Return (x, y) of the center of cell containing provided text 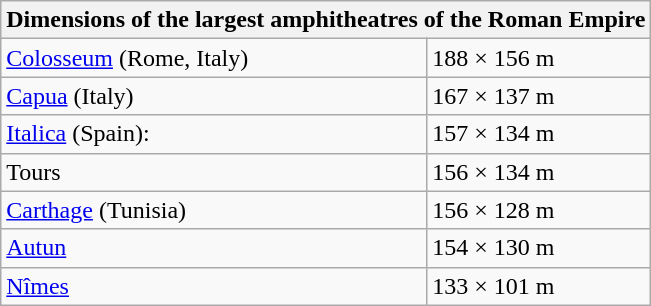
154 × 130 m (539, 248)
157 × 134 m (539, 134)
133 × 101 m (539, 286)
Capua (Italy) (214, 96)
Colosseum (Rome, Italy) (214, 58)
Autun (214, 248)
188 × 156 m (539, 58)
Tours (214, 172)
Carthage (Tunisia) (214, 210)
Dimensions of the largest amphitheatres of the Roman Empire (326, 20)
156 × 128 m (539, 210)
Nîmes (214, 286)
167 × 137 m (539, 96)
156 × 134 m (539, 172)
Italica (Spain): (214, 134)
